Return (x, y) of the center of cell containing provided text 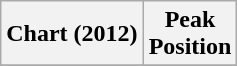
Chart (2012) (72, 34)
PeakPosition (190, 34)
